Return the (X, Y) coordinate for the center point of the cell that contains the specified text.  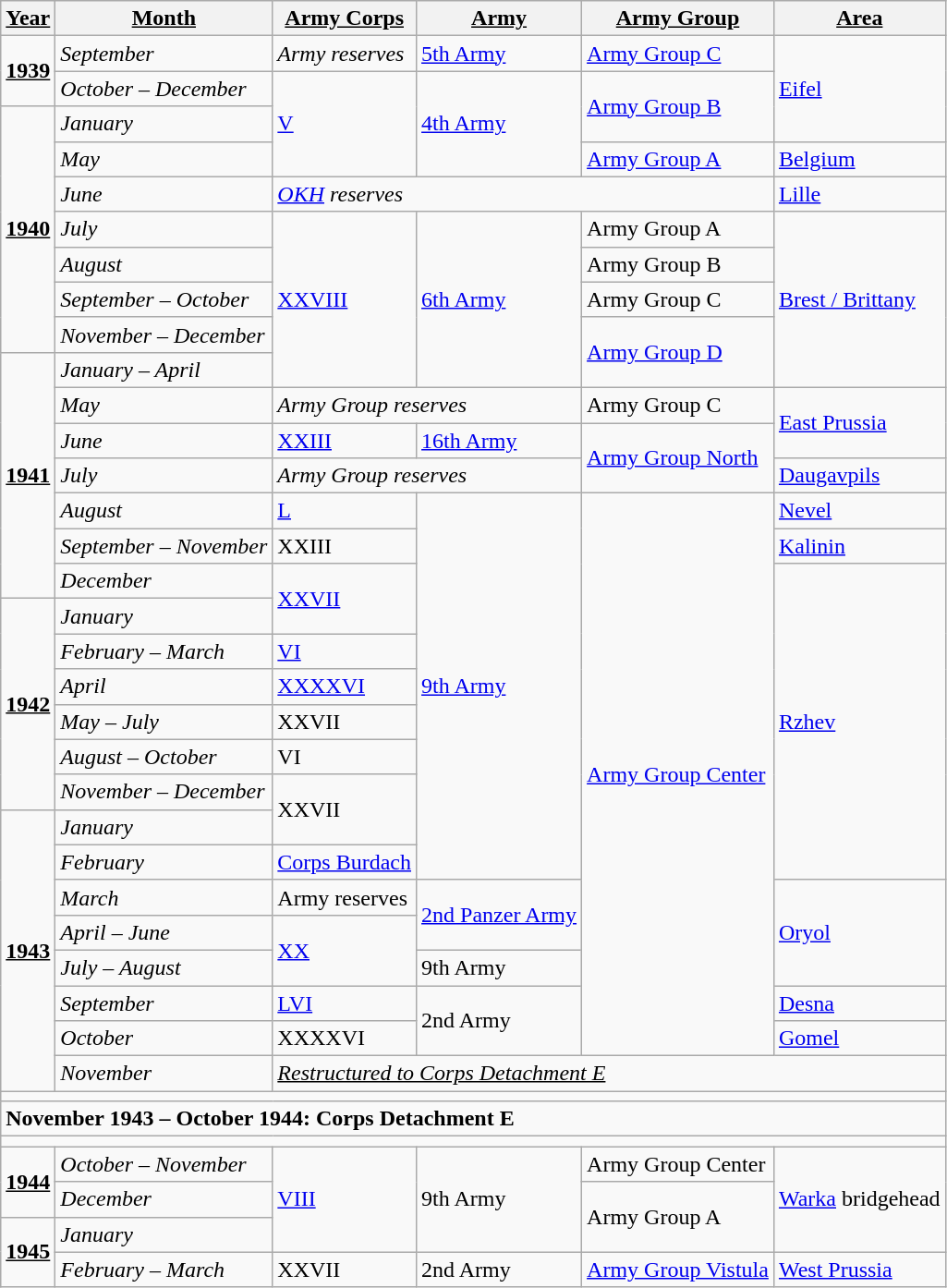
April (164, 687)
Gomel (859, 1039)
16th Army (499, 441)
5th Army (499, 54)
6th Army (499, 299)
Brest / Brittany (859, 299)
Restructured to Corps Detachment E (609, 1074)
1943 (28, 950)
L (345, 511)
Army Group North (678, 458)
1941 (28, 475)
September – October (164, 299)
1944 (28, 1182)
January – April (164, 370)
1939 (28, 71)
Nevel (859, 511)
November 1943 – October 1944: Corps Detachment E (473, 1119)
4th Army (499, 124)
Army (499, 18)
February (164, 862)
Oryol (859, 932)
VIII (345, 1199)
Army Group D (678, 352)
Year (28, 18)
July – August (164, 967)
Rzhev (859, 723)
Belgium (859, 159)
August – October (164, 757)
April – June (164, 932)
XX (345, 950)
East Prussia (859, 422)
Lille (859, 194)
Eifel (859, 89)
Warka bridgehead (859, 1199)
OKH reserves (523, 194)
March (164, 897)
Daugavpils (859, 476)
Desna (859, 1002)
Army Group Vistula (678, 1270)
1940 (28, 229)
November (164, 1074)
Army Group (678, 18)
1942 (28, 704)
LVI (345, 1002)
Month (164, 18)
West Prussia (859, 1270)
Area (859, 18)
1945 (28, 1252)
May – July (164, 722)
Army Corps (345, 18)
October – December (164, 89)
V (345, 124)
2nd Panzer Army (499, 915)
October – November (164, 1164)
October (164, 1039)
Kalinin (859, 546)
Corps Burdach (345, 862)
XXVIII (345, 299)
September – November (164, 546)
